Locate the cell with the specified text and output its (X, Y) center coordinate. 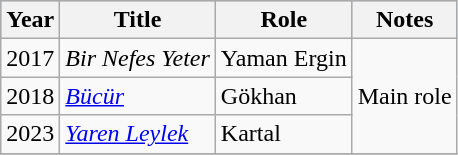
Gökhan (284, 96)
2023 (30, 134)
2018 (30, 96)
Year (30, 20)
Yaren Leylek (138, 134)
Bir Nefes Yeter (138, 58)
Main role (404, 96)
Bücür (138, 96)
Yaman Ergin (284, 58)
Role (284, 20)
2017 (30, 58)
Kartal (284, 134)
Notes (404, 20)
Title (138, 20)
